Locate the cell with the specified text and output its (x, y) center coordinate. 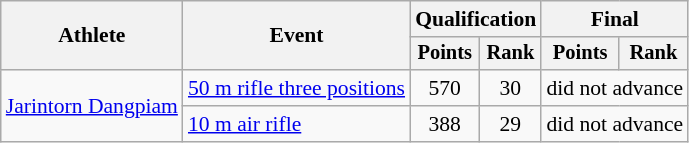
50 m rifle three positions (296, 88)
10 m air rifle (296, 124)
388 (444, 124)
30 (510, 88)
Event (296, 36)
29 (510, 124)
Qualification (476, 19)
Jarintorn Dangpiam (92, 106)
Athlete (92, 36)
Final (614, 19)
570 (444, 88)
